Locate the cell with the specified text and output its (X, Y) center coordinate. 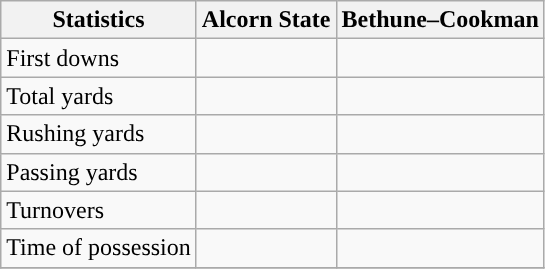
Turnovers (99, 210)
Total yards (99, 96)
Alcorn State (266, 20)
Passing yards (99, 172)
Time of possession (99, 248)
First downs (99, 58)
Rushing yards (99, 134)
Bethune–Cookman (440, 20)
Statistics (99, 20)
